Find where the given text appears and provide that cell's center as [X, Y] coordinate. 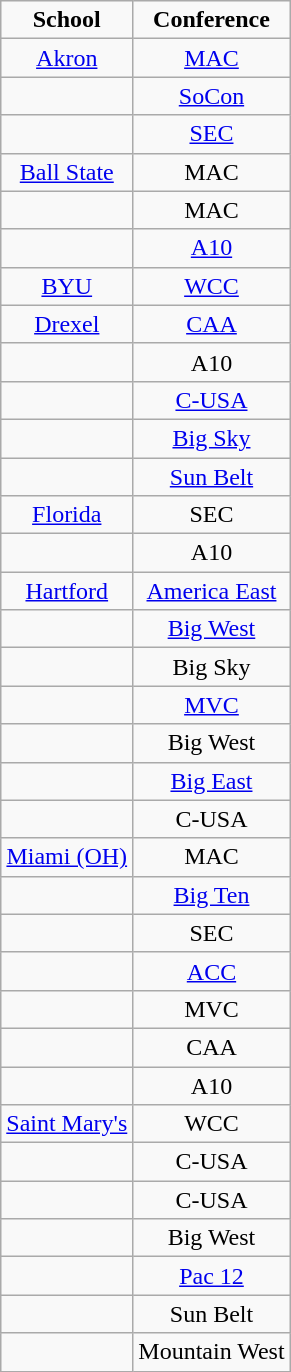
SoCon [212, 96]
BYU [67, 286]
Hartford [67, 591]
Drexel [67, 324]
Miami (OH) [67, 857]
Florida [67, 515]
Saint Mary's [67, 1124]
School [67, 20]
Big East [212, 781]
Pac 12 [212, 1276]
Mountain West [212, 1352]
Conference [212, 20]
Ball State [67, 172]
America East [212, 591]
Akron [67, 58]
ACC [212, 971]
Big Ten [212, 895]
